From the cell containing the given text, extract its center point as [x, y] coordinate. 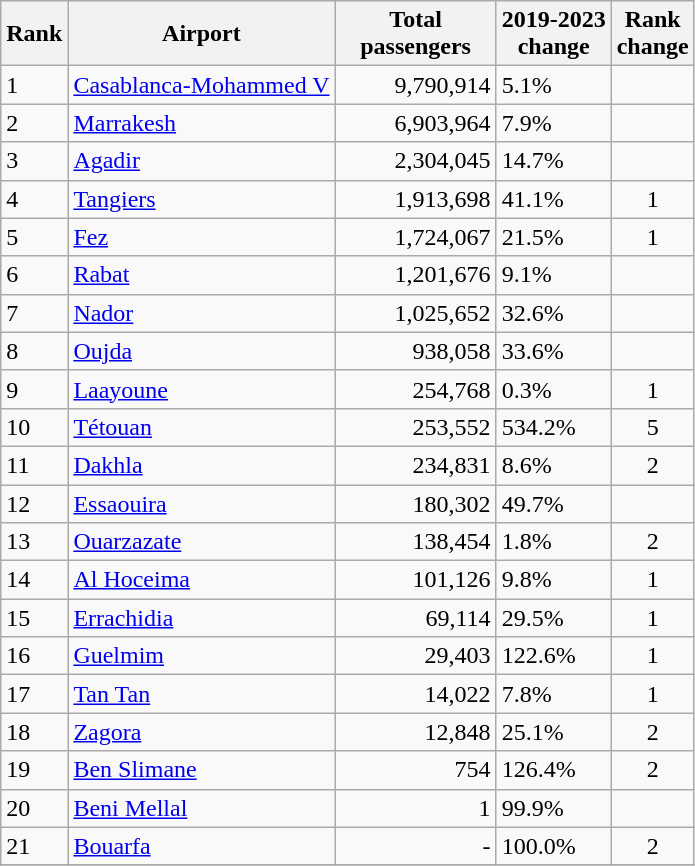
6 [34, 275]
Errachidia [202, 618]
12,848 [416, 732]
41.1% [554, 199]
Dakhla [202, 465]
14 [34, 580]
101,126 [416, 580]
1.8% [554, 542]
32.6% [554, 313]
14.7% [554, 161]
Al Hoceima [202, 580]
9,790,914 [416, 85]
2019-2023change [554, 34]
Ouarzazate [202, 542]
21.5% [554, 237]
Oujda [202, 351]
8 [34, 351]
9.1% [554, 275]
Totalpassengers [416, 34]
9 [34, 389]
Rabat [202, 275]
11 [34, 465]
Bouarfa [202, 846]
Airport [202, 34]
Agadir [202, 161]
3 [34, 161]
754 [416, 770]
12 [34, 503]
234,831 [416, 465]
25.1% [554, 732]
Guelmim [202, 656]
18 [34, 732]
6,903,964 [416, 123]
21 [34, 846]
Marrakesh [202, 123]
Beni Mellal [202, 808]
17 [34, 694]
69,114 [416, 618]
33.6% [554, 351]
253,552 [416, 427]
Ben Slimane [202, 770]
126.4% [554, 770]
4 [34, 199]
Nador [202, 313]
- [416, 846]
8.6% [554, 465]
Essaouira [202, 503]
1,724,067 [416, 237]
Rank [34, 34]
1,201,676 [416, 275]
Fez [202, 237]
Tétouan [202, 427]
Tan Tan [202, 694]
938,058 [416, 351]
1,025,652 [416, 313]
1,913,698 [416, 199]
99.9% [554, 808]
138,454 [416, 542]
534.2% [554, 427]
15 [34, 618]
180,302 [416, 503]
7 [34, 313]
49.7% [554, 503]
Zagora [202, 732]
13 [34, 542]
9.8% [554, 580]
0.3% [554, 389]
16 [34, 656]
29.5% [554, 618]
Casablanca-Mohammed V [202, 85]
100.0% [554, 846]
19 [34, 770]
7.9% [554, 123]
254,768 [416, 389]
122.6% [554, 656]
Laayoune [202, 389]
29,403 [416, 656]
20 [34, 808]
5.1% [554, 85]
Tangiers [202, 199]
7.8% [554, 694]
2,304,045 [416, 161]
14,022 [416, 694]
10 [34, 427]
Rankchange [652, 34]
